From the cell containing the given text, extract its center point as (x, y) coordinate. 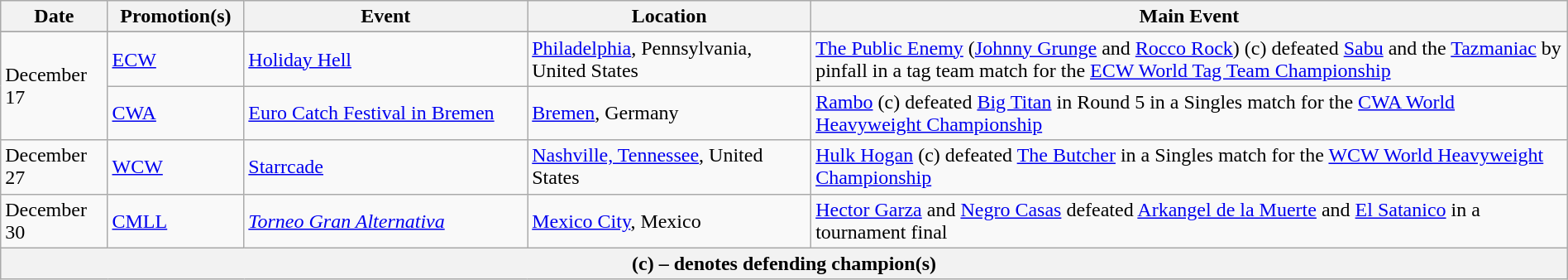
Location (670, 17)
Rambo (c) defeated Big Titan in Round 5 in a Singles match for the CWA World Heavyweight Championship (1189, 113)
Mexico City, Mexico (670, 220)
Nashville, Tennessee, United States (670, 167)
ECW (175, 60)
Date (55, 17)
CMLL (175, 220)
Torneo Gran Alternativa (385, 220)
Philadelphia, Pennsylvania, United States (670, 60)
Hector Garza and Negro Casas defeated Arkangel de la Muerte and El Satanico in a tournament final (1189, 220)
WCW (175, 167)
Promotion(s) (175, 17)
Euro Catch Festival in Bremen (385, 113)
Holiday Hell (385, 60)
(c) – denotes defending champion(s) (784, 263)
Main Event (1189, 17)
Bremen, Germany (670, 113)
Hulk Hogan (c) defeated The Butcher in a Singles match for the WCW World Heavyweight Championship (1189, 167)
December 27 (55, 167)
December 17 (55, 86)
Event (385, 17)
Starrcade (385, 167)
CWA (175, 113)
December 30 (55, 220)
